Capture the cell that displays the provided text and extract its [X, Y] central coordinate. 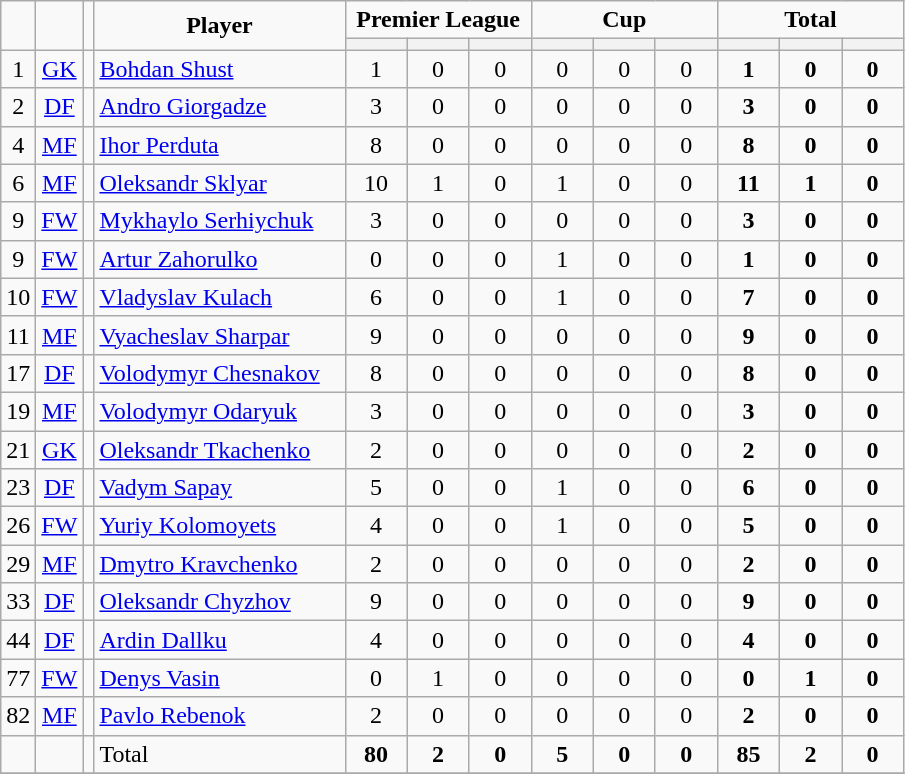
Ardin Dallku [220, 640]
Ihor Perduta [220, 145]
Cup [624, 20]
80 [376, 754]
Vadym Sapay [220, 488]
Player [220, 26]
Volodymyr Chesnakov [220, 373]
Mykhaylo Serhiychuk [220, 221]
17 [18, 373]
26 [18, 526]
Premier League [438, 20]
Pavlo Rebenok [220, 716]
Oleksandr Sklyar [220, 183]
85 [748, 754]
Denys Vasin [220, 678]
Artur Zahorulko [220, 259]
Oleksandr Tkachenko [220, 449]
82 [18, 716]
Dmytro Kravchenko [220, 564]
7 [748, 297]
Bohdan Shust [220, 69]
23 [18, 488]
Vladyslav Kulach [220, 297]
Volodymyr Odaryuk [220, 411]
21 [18, 449]
29 [18, 564]
33 [18, 602]
Oleksandr Chyzhov [220, 602]
19 [18, 411]
77 [18, 678]
44 [18, 640]
Yuriy Kolomoyets [220, 526]
Andro Giorgadze [220, 107]
Vyacheslav Sharpar [220, 335]
